From the cell containing the given text, extract its center point as (x, y) coordinate. 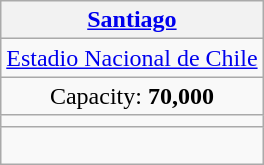
Capacity: 70,000 (132, 96)
Estadio Nacional de Chile (132, 58)
Santiago (132, 20)
